Capture the cell that displays the provided text and extract its (X, Y) central coordinate. 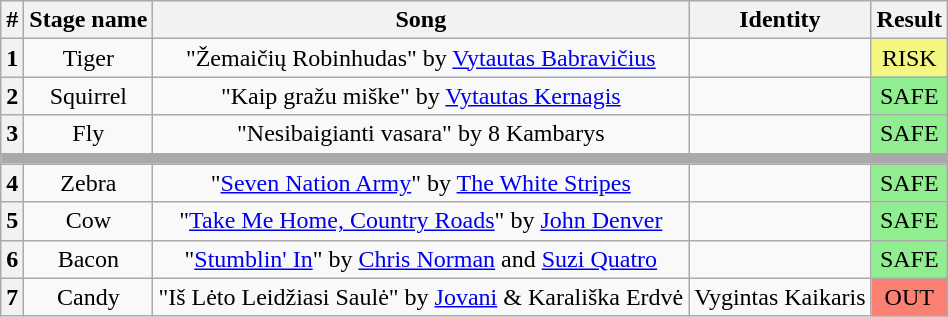
6 (12, 259)
Squirrel (88, 96)
"Seven Nation Army" by The White Stripes (421, 183)
Candy (88, 297)
7 (12, 297)
# (12, 20)
Fly (88, 134)
OUT (909, 297)
2 (12, 96)
"Stumblin' In" by Chris Norman and Suzi Quatro (421, 259)
Bacon (88, 259)
Cow (88, 221)
1 (12, 58)
"Nesibaigianti vasara" by 8 Kambarys (421, 134)
Song (421, 20)
3 (12, 134)
"Iš Lėto Leidžiasi Saulė" by Jovani & Karališka Erdvė (421, 297)
Stage name (88, 20)
Result (909, 20)
RISK (909, 58)
5 (12, 221)
Identity (780, 20)
Zebra (88, 183)
4 (12, 183)
Vygintas Kaikaris (780, 297)
"Žemaičių Robinhudas" by Vytautas Babravičius (421, 58)
"Kaip gražu miške" by Vytautas Kernagis (421, 96)
Tiger (88, 58)
"Take Me Home, Country Roads" by John Denver (421, 221)
